Search for the cell housing the specified text and yield its (X, Y) center coordinate. 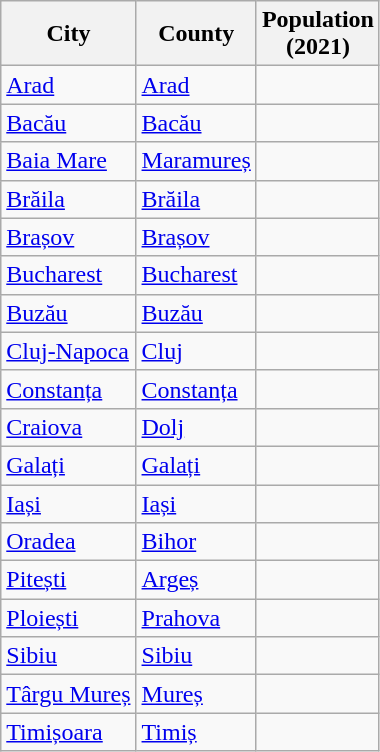
Timișoara (68, 732)
Baia Mare (68, 161)
Prahova (196, 618)
Târgu Mureș (68, 694)
Ploiești (68, 618)
Cluj-Napoca (68, 351)
Timiș (196, 732)
City (68, 34)
County (196, 34)
Craiova (68, 427)
Mureș (196, 694)
Bihor (196, 542)
Cluj (196, 351)
Population(2021) (318, 34)
Oradea (68, 542)
Pitești (68, 580)
Argeș (196, 580)
Maramureș (196, 161)
Dolj (196, 427)
